Return [x, y] of the center of cell containing provided text 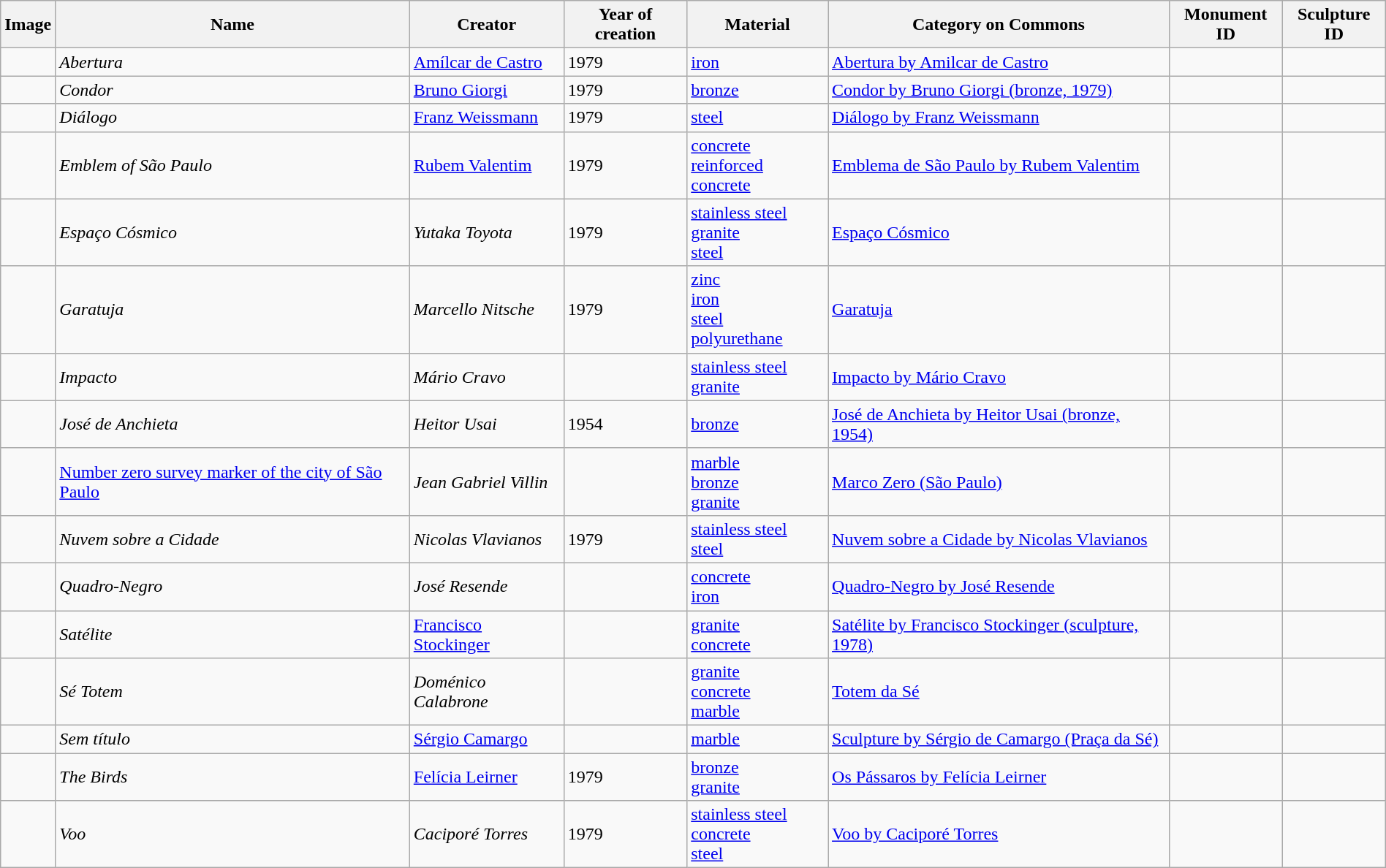
Yutaka Toyota [487, 232]
Sculpture ID [1333, 25]
Sem título [232, 739]
Impacto [232, 377]
Sérgio Camargo [487, 739]
Diálogo by Franz Weissmann [999, 118]
Condor by Bruno Giorgi (bronze, 1979) [999, 90]
Monument ID [1225, 25]
Abertura by Amilcar de Castro [999, 62]
Satélite [232, 634]
graniteconcrete [757, 634]
Franz Weissmann [487, 118]
stainless steelgranitesteel [757, 232]
Amílcar de Castro [487, 62]
Category on Commons [999, 25]
Jean Gabriel Villin [487, 481]
Os Pássaros by Felícia Leirner [999, 777]
stainless steelconcretesteel [757, 834]
Felícia Leirner [487, 777]
Sé Totem [232, 692]
Impacto by Mário Cravo [999, 377]
stainless steelgranite [757, 377]
Creator [487, 25]
Heitor Usai [487, 424]
marblebronzegranite [757, 481]
Name [232, 25]
Nuvem sobre a Cidade [232, 539]
bronzegranite [757, 777]
Diálogo [232, 118]
concretereinforced concrete [757, 165]
Marcello Nitsche [487, 310]
stainless steelsteel [757, 539]
Satélite by Francisco Stockinger (sculpture, 1978) [999, 634]
Nicolas Vlavianos [487, 539]
Quadro-Negro by José Resende [999, 586]
Rubem Valentim [487, 165]
Nuvem sobre a Cidade by Nicolas Vlavianos [999, 539]
concreteiron [757, 586]
José de Anchieta [232, 424]
Totem da Sé [999, 692]
graniteconcretemarble [757, 692]
Image [28, 25]
steel [757, 118]
The Birds [232, 777]
Caciporé Torres [487, 834]
José Resende [487, 586]
Quadro-Negro [232, 586]
Condor [232, 90]
Francisco Stockinger [487, 634]
Voo [232, 834]
iron [757, 62]
Emblema de São Paulo by Rubem Valentim [999, 165]
Material [757, 25]
Bruno Giorgi [487, 90]
1954 [626, 424]
Mário Cravo [487, 377]
Doménico Calabrone [487, 692]
Abertura [232, 62]
zincironsteelpolyurethane [757, 310]
Year of creation [626, 25]
marble [757, 739]
Number zero survey marker of the city of São Paulo [232, 481]
Sculpture by Sérgio de Camargo (Praça da Sé) [999, 739]
Voo by Caciporé Torres [999, 834]
Emblem of São Paulo [232, 165]
Marco Zero (São Paulo) [999, 481]
José de Anchieta by Heitor Usai (bronze, 1954) [999, 424]
